Scan for the cell matching the given text and deliver its (x, y) coordinate at center. 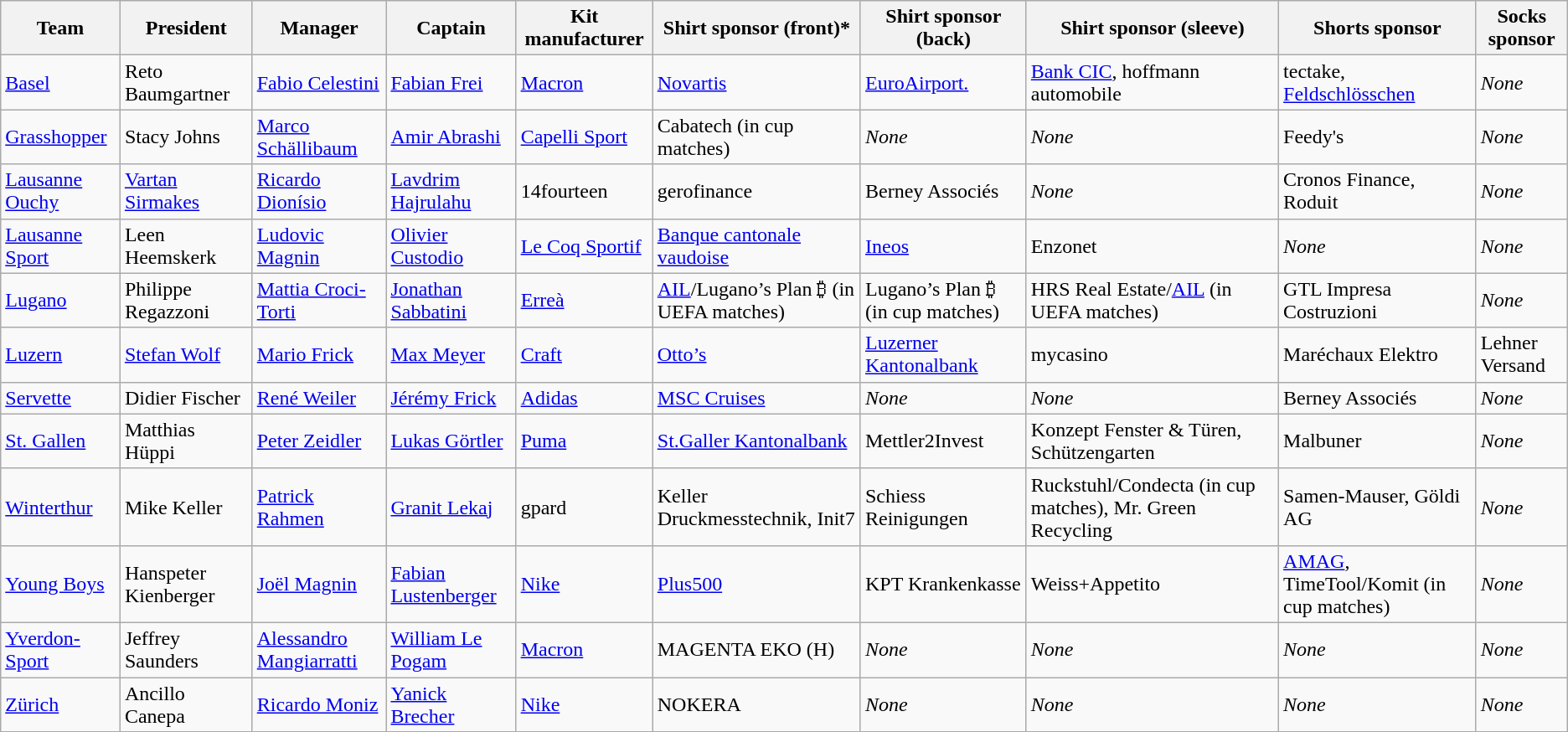
Olivier Custodio (451, 246)
Stacy Johns (186, 137)
Shirt sponsor (front)* (756, 28)
HRS Real Estate/AIL (in UEFA matches) (1153, 300)
Lehner Versand (1521, 355)
Jonathan Sabbatini (451, 300)
Adidas (585, 398)
Mettler2Invest (943, 441)
Luzern (60, 355)
Mike Keller (186, 507)
Luzerner Kantonalbank (943, 355)
Jérémy Frick (451, 398)
Lausanne Sport (60, 246)
Malbuner (1378, 441)
Lugano (60, 300)
Mattia Croci-Torti (319, 300)
Amir Abrashi (451, 137)
Samen-Mauser, Göldi AG (1378, 507)
GTL Impresa Costruzioni (1378, 300)
Shirt sponsor (sleeve) (1153, 28)
President (186, 28)
William Le Pogam (451, 650)
Mario Frick (319, 355)
Ludovic Magnin (319, 246)
KPT Krankenkasse (943, 584)
Schiess Reinigungen (943, 507)
Max Meyer (451, 355)
Weiss+Appetito (1153, 584)
AMAG, TimeTool/Komit (in cup matches) (1378, 584)
Capelli Sport (585, 137)
St. Gallen (60, 441)
Shorts sponsor (1378, 28)
14fourteen (585, 191)
Ricardo Dionísio (319, 191)
Feedy's (1378, 137)
Plus500 (756, 584)
Ruckstuhl/Condecta (in cup matches), Mr. Green Recycling (1153, 507)
Stefan Wolf (186, 355)
Matthias Hüppi (186, 441)
Otto’s (756, 355)
Enzonet (1153, 246)
Lausanne Ouchy (60, 191)
Keller Druckmesstechnik, Init7 (756, 507)
Novartis (756, 82)
EuroAirport. (943, 82)
Fabio Celestini (319, 82)
mycasino (1153, 355)
Cabatech (in cup matches) (756, 137)
Banque cantonale vaudoise (756, 246)
René Weiler (319, 398)
Le Coq Sportif (585, 246)
Erreà (585, 300)
Lavdrim Hajrulahu (451, 191)
Peter Zeidler (319, 441)
Lukas Görtler (451, 441)
Fabian Frei (451, 82)
Reto Baumgartner (186, 82)
Craft (585, 355)
Joël Magnin (319, 584)
Philippe Regazzoni (186, 300)
Fabian Lustenberger (451, 584)
Yverdon-Sport (60, 650)
gpard (585, 507)
Leen Heemskerk (186, 246)
Young Boys (60, 584)
Vartan Sirmakes (186, 191)
Jeffrey Saunders (186, 650)
Team (60, 28)
Maréchaux Elektro (1378, 355)
Alessandro Mangiarratti (319, 650)
Manager (319, 28)
St.Galler Kantonalbank (756, 441)
Granit Lekaj (451, 507)
Puma (585, 441)
Konzept Fenster & Türen, Schützengarten (1153, 441)
Yanick Brecher (451, 704)
Lugano’s Plan ₿ (in cup matches) (943, 300)
tectake, Feldschlösschen (1378, 82)
Patrick Rahmen (319, 507)
Hanspeter Kienberger (186, 584)
MAGENTA EKO (H) (756, 650)
gerofinance (756, 191)
Grasshopper (60, 137)
Socks sponsor (1521, 28)
Basel (60, 82)
Ancillo Canepa (186, 704)
Zürich (60, 704)
Servette (60, 398)
Ricardo Moniz (319, 704)
NOKERA (756, 704)
Shirt sponsor (back) (943, 28)
Bank CIC, hoffmann automobile (1153, 82)
Cronos Finance, Roduit (1378, 191)
Marco Schällibaum (319, 137)
Ineos (943, 246)
MSC Cruises (756, 398)
Didier Fischer (186, 398)
Kit manufacturer (585, 28)
Captain (451, 28)
AIL/Lugano’s Plan ₿ (in UEFA matches) (756, 300)
Winterthur (60, 507)
